Determine the [X, Y] coordinate at the center of the cell enclosing the given text.  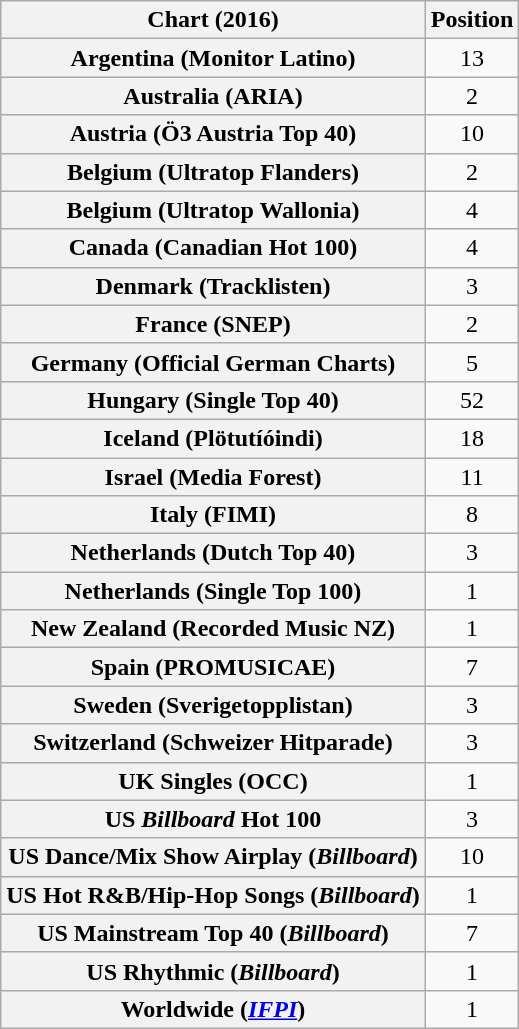
France (SNEP) [213, 324]
18 [472, 438]
Austria (Ö3 Austria Top 40) [213, 134]
US Dance/Mix Show Airplay (Billboard) [213, 857]
Sweden (Sverigetopplistan) [213, 705]
Hungary (Single Top 40) [213, 400]
Italy (FIMI) [213, 515]
US Mainstream Top 40 (Billboard) [213, 933]
11 [472, 477]
Canada (Canadian Hot 100) [213, 248]
Belgium (Ultratop Wallonia) [213, 210]
New Zealand (Recorded Music NZ) [213, 629]
Netherlands (Single Top 100) [213, 591]
5 [472, 362]
Denmark (Tracklisten) [213, 286]
Iceland (Plötutíóindi) [213, 438]
Position [472, 20]
52 [472, 400]
UK Singles (OCC) [213, 781]
US Hot R&B/Hip-Hop Songs (Billboard) [213, 895]
Australia (ARIA) [213, 96]
Belgium (Ultratop Flanders) [213, 172]
US Billboard Hot 100 [213, 819]
Netherlands (Dutch Top 40) [213, 553]
Germany (Official German Charts) [213, 362]
Spain (PROMUSICAE) [213, 667]
8 [472, 515]
13 [472, 58]
US Rhythmic (Billboard) [213, 971]
Argentina (Monitor Latino) [213, 58]
Switzerland (Schweizer Hitparade) [213, 743]
Worldwide (IFPI) [213, 1009]
Chart (2016) [213, 20]
Israel (Media Forest) [213, 477]
